Identify which cell holds the provided text, then report its (X, Y) central coordinate. 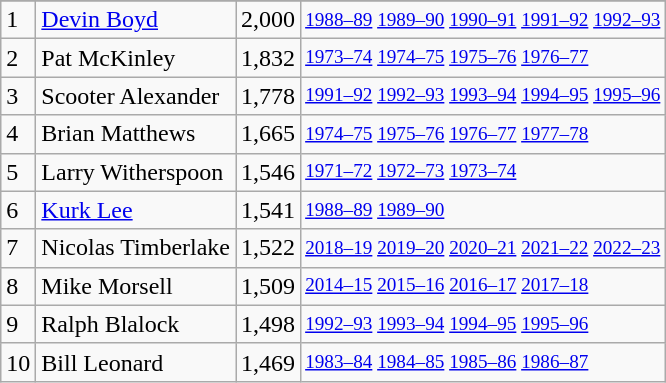
Mike Morsell (136, 286)
1,498 (268, 324)
1991–92 1992–93 1993–94 1994–95 1995–96 (483, 96)
1988–89 1989–90 1990–91 1991–92 1992–93 (483, 20)
2014–15 2015–16 2016–17 2017–18 (483, 286)
6 (18, 210)
9 (18, 324)
2 (18, 58)
1983–84 1984–85 1985–86 1986–87 (483, 362)
10 (18, 362)
1,546 (268, 172)
1,778 (268, 96)
2,000 (268, 20)
1992–93 1993–94 1994–95 1995–96 (483, 324)
Larry Witherspoon (136, 172)
Kurk Lee (136, 210)
5 (18, 172)
Devin Boyd (136, 20)
Nicolas Timberlake (136, 248)
3 (18, 96)
Pat McKinley (136, 58)
8 (18, 286)
1974–75 1975–76 1976–77 1977–78 (483, 134)
Brian Matthews (136, 134)
Scooter Alexander (136, 96)
1,665 (268, 134)
1988–89 1989–90 (483, 210)
1 (18, 20)
1,469 (268, 362)
2018–19 2019–20 2020–21 2021–22 2022–23 (483, 248)
1973–74 1974–75 1975–76 1976–77 (483, 58)
1,541 (268, 210)
1,832 (268, 58)
1971–72 1972–73 1973–74 (483, 172)
7 (18, 248)
Bill Leonard (136, 362)
4 (18, 134)
1,522 (268, 248)
1,509 (268, 286)
Ralph Blalock (136, 324)
